Search for the cell housing the specified text and yield its (X, Y) center coordinate. 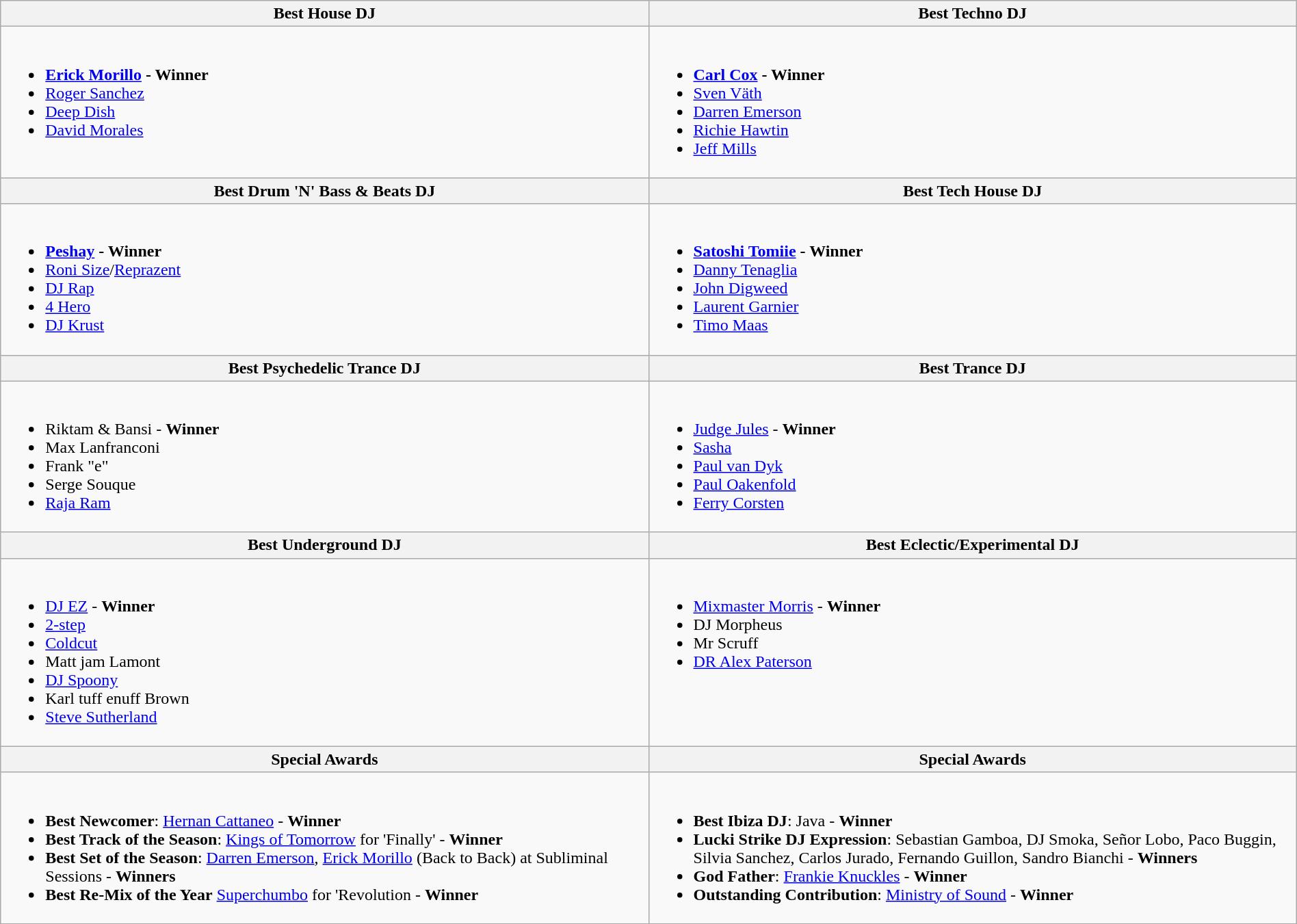
Peshay - WinnerRoni Size/ReprazentDJ Rap4 HeroDJ Krust (324, 279)
Erick Morillo - WinnerRoger SanchezDeep DishDavid Morales (324, 103)
Best Psychedelic Trance DJ (324, 368)
Mixmaster Morris - WinnerDJ MorpheusMr ScruffDR Alex Paterson (973, 652)
Best Underground DJ (324, 545)
Carl Cox - WinnerSven VäthDarren EmersonRichie HawtinJeff Mills (973, 103)
Best Tech House DJ (973, 191)
Best Trance DJ (973, 368)
Best Drum 'N' Bass & Beats DJ (324, 191)
Satoshi Tomiie - WinnerDanny TenagliaJohn DigweedLaurent GarnierTimo Maas (973, 279)
DJ EZ - Winner2-stepColdcutMatt jam LamontDJ SpoonyKarl tuff enuff BrownSteve Sutherland (324, 652)
Riktam & Bansi - WinnerMax LanfranconiFrank "e"Serge SouqueRaja Ram (324, 457)
Best House DJ (324, 14)
Judge Jules - WinnerSashaPaul van DykPaul OakenfoldFerry Corsten (973, 457)
Best Techno DJ (973, 14)
Best Eclectic/Experimental DJ (973, 545)
